Detect which cell encompasses the target text, then output its (X, Y) center coordinate. 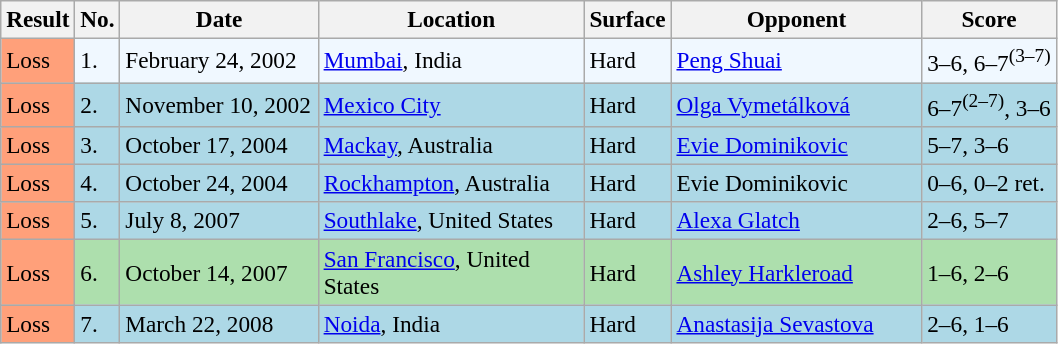
November 10, 2002 (219, 104)
Southlake, United States (451, 221)
Date (219, 19)
4. (98, 183)
Location (451, 19)
Mumbai, India (451, 60)
San Francisco, United States (451, 272)
Rockhampton, Australia (451, 183)
2–6, 5–7 (989, 221)
7. (98, 323)
March 22, 2008 (219, 323)
October 17, 2004 (219, 145)
Peng Shuai (796, 60)
3–6, 6–7(3–7) (989, 60)
Mackay, Australia (451, 145)
Noida, India (451, 323)
6. (98, 272)
Mexico City (451, 104)
6–7(2–7), 3–6 (989, 104)
Result (38, 19)
2. (98, 104)
1. (98, 60)
2–6, 1–6 (989, 323)
1–6, 2–6 (989, 272)
No. (98, 19)
0–6, 0–2 ret. (989, 183)
February 24, 2002 (219, 60)
Score (989, 19)
Anastasija Sevastova (796, 323)
October 24, 2004 (219, 183)
July 8, 2007 (219, 221)
Olga Vymetálková (796, 104)
3. (98, 145)
5. (98, 221)
Ashley Harkleroad (796, 272)
Surface (628, 19)
Alexa Glatch (796, 221)
5–7, 3–6 (989, 145)
October 14, 2007 (219, 272)
Opponent (796, 19)
